Search for the cell housing the specified text and yield its (x, y) center coordinate. 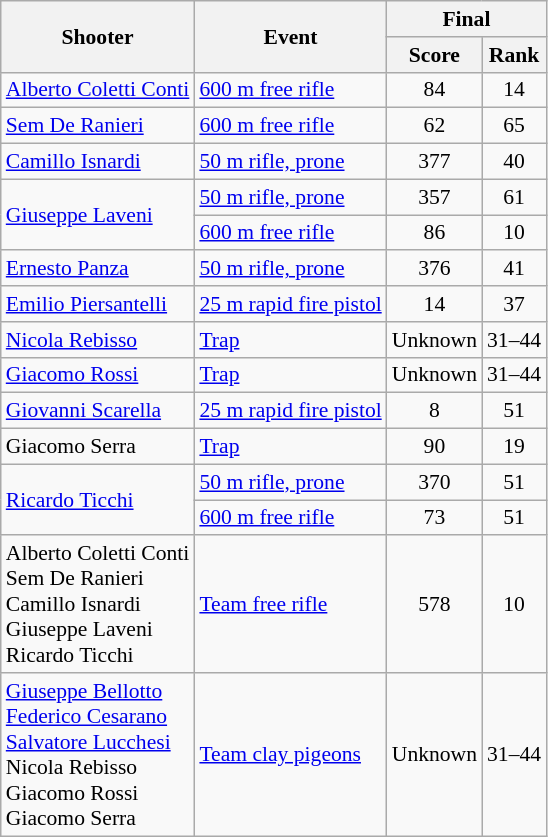
90 (434, 447)
Giuseppe Laveni (98, 214)
Emilio Piersantelli (98, 304)
Final (466, 19)
370 (434, 482)
Alberto Coletti Conti (98, 90)
19 (514, 447)
Giovanni Scarella (98, 411)
Nicola Rebisso (98, 340)
62 (434, 126)
65 (514, 126)
376 (434, 269)
61 (514, 197)
41 (514, 269)
Ricardo Ticchi (98, 500)
357 (434, 197)
Rank (514, 55)
Giuseppe Bellotto Federico Cesarano Salvatore Lucchesi Nicola Rebisso Giacomo Rossi Giacomo Serra (98, 754)
8 (434, 411)
84 (434, 90)
Giacomo Rossi (98, 375)
Event (290, 36)
40 (514, 162)
Shooter (98, 36)
578 (434, 605)
Ernesto Panza (98, 269)
Team clay pigeons (290, 754)
Sem De Ranieri (98, 126)
377 (434, 162)
73 (434, 518)
Score (434, 55)
Camillo Isnardi (98, 162)
37 (514, 304)
Giacomo Serra (98, 447)
Team free rifle (290, 605)
Alberto Coletti Conti Sem De Ranieri Camillo Isnardi Giuseppe Laveni Ricardo Ticchi (98, 605)
86 (434, 233)
